Output the [x, y] coordinate of the center of the cell containing the given text.  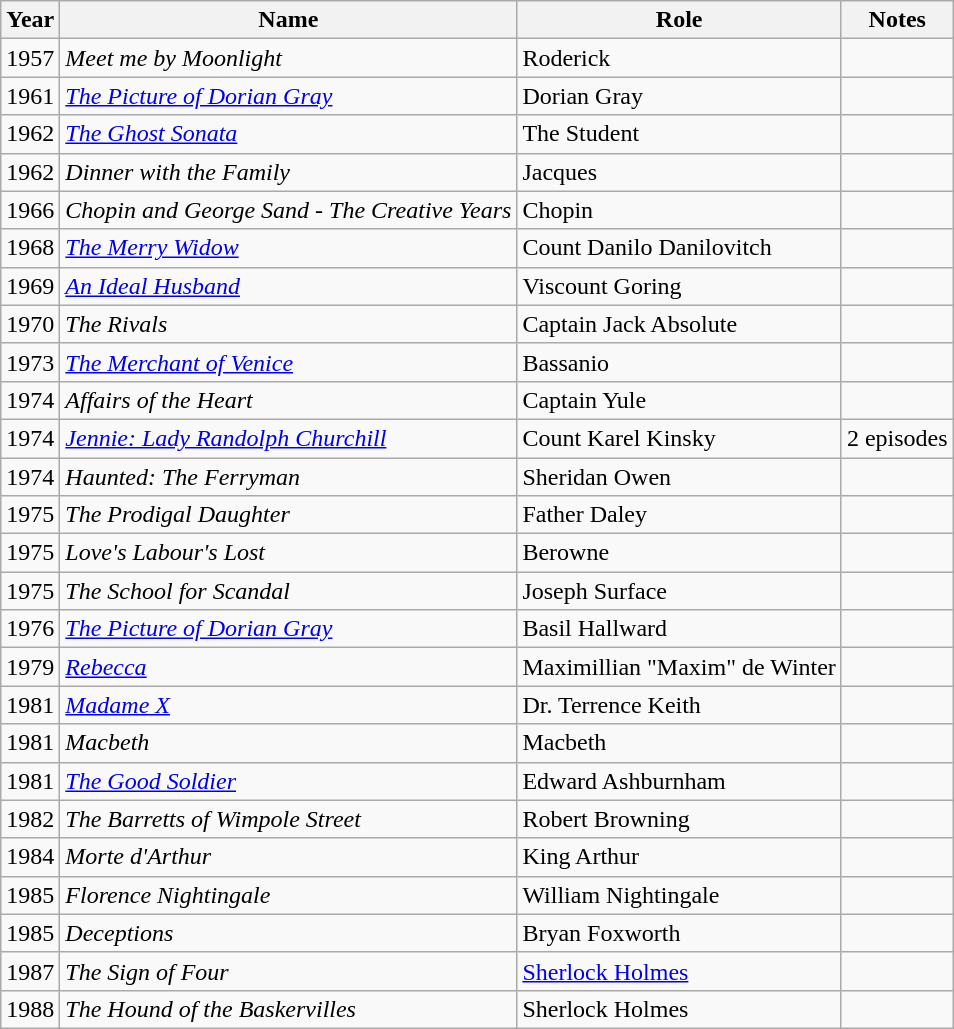
An Ideal Husband [288, 286]
Maximillian "Maxim" de Winter [680, 667]
The Merry Widow [288, 248]
Captain Jack Absolute [680, 324]
Deceptions [288, 933]
Role [680, 20]
Basil Hallward [680, 629]
1969 [30, 286]
Madame X [288, 705]
Berowne [680, 553]
The Student [680, 134]
1982 [30, 819]
Chopin and George Sand - The Creative Years [288, 210]
Dorian Gray [680, 96]
Morte d'Arthur [288, 857]
Florence Nightingale [288, 895]
1968 [30, 248]
Edward Ashburnham [680, 781]
Love's Labour's Lost [288, 553]
Jacques [680, 172]
Captain Yule [680, 400]
Roderick [680, 58]
1988 [30, 1009]
The Hound of the Baskervilles [288, 1009]
King Arthur [680, 857]
Robert Browning [680, 819]
1979 [30, 667]
Meet me by Moonlight [288, 58]
1984 [30, 857]
Rebecca [288, 667]
Notes [897, 20]
The Barretts of Wimpole Street [288, 819]
William Nightingale [680, 895]
Bryan Foxworth [680, 933]
Jennie: Lady Randolph Churchill [288, 438]
Joseph Surface [680, 591]
2 episodes [897, 438]
1987 [30, 971]
1961 [30, 96]
Dr. Terrence Keith [680, 705]
The Good Soldier [288, 781]
Affairs of the Heart [288, 400]
Chopin [680, 210]
1970 [30, 324]
Dinner with the Family [288, 172]
Bassanio [680, 362]
The Ghost Sonata [288, 134]
The Prodigal Daughter [288, 515]
1966 [30, 210]
1973 [30, 362]
The Rivals [288, 324]
The Merchant of Venice [288, 362]
Viscount Goring [680, 286]
Name [288, 20]
Count Karel Kinsky [680, 438]
The School for Scandal [288, 591]
Father Daley [680, 515]
The Sign of Four [288, 971]
Year [30, 20]
1976 [30, 629]
Sheridan Owen [680, 477]
Count Danilo Danilovitch [680, 248]
Haunted: The Ferryman [288, 477]
1957 [30, 58]
